Find where the given text appears and provide that cell's center as [X, Y] coordinate. 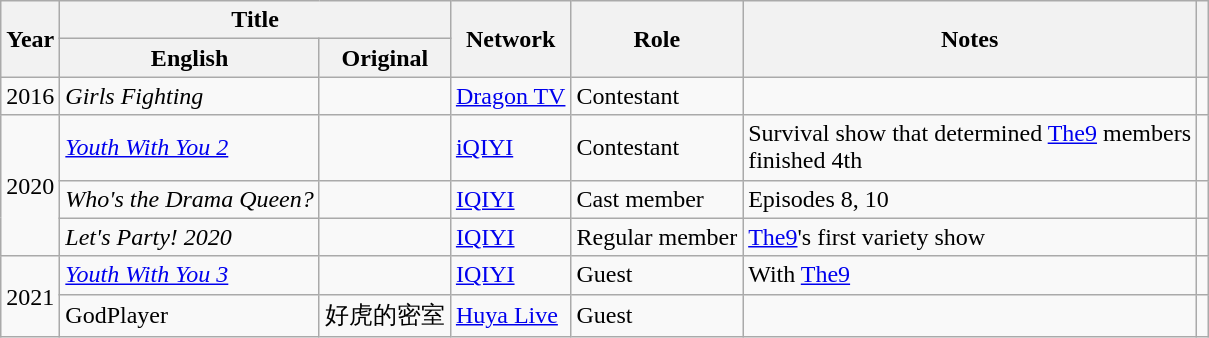
Notes [970, 39]
Who's the Drama Queen? [190, 199]
Title [256, 20]
2020 [30, 186]
2021 [30, 296]
Huya Live [510, 316]
Dragon TV [510, 96]
2016 [30, 96]
Cast member [657, 199]
English [190, 58]
iQIYI [510, 148]
Role [657, 39]
Girls Fighting [190, 96]
GodPlayer [190, 316]
Year [30, 39]
The9's first variety show [970, 237]
Youth With You 3 [190, 275]
Let's Party! 2020 [190, 237]
好虎的密室 [384, 316]
Survival show that determined The9 membersfinished 4th [970, 148]
Youth With You 2 [190, 148]
Network [510, 39]
With The9 [970, 275]
Regular member [657, 237]
Episodes 8, 10 [970, 199]
Original [384, 58]
